Return the (x, y) coordinate for the center point of the cell that contains the specified text.  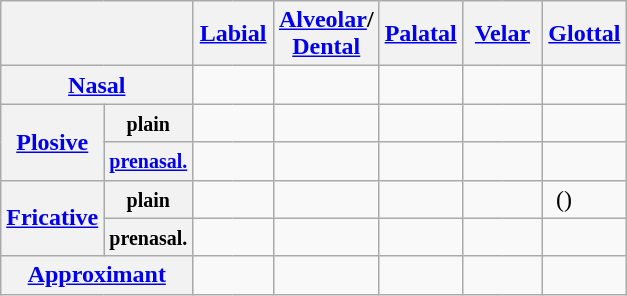
Fricative (52, 218)
Labial (234, 34)
() (564, 199)
Nasal (97, 85)
Velar (502, 34)
Plosive (52, 142)
Alveolar/Dental (326, 34)
Approximant (97, 275)
Palatal (420, 34)
Glottal (584, 34)
